Find where the given text appears and provide that cell's center as (x, y) coordinate. 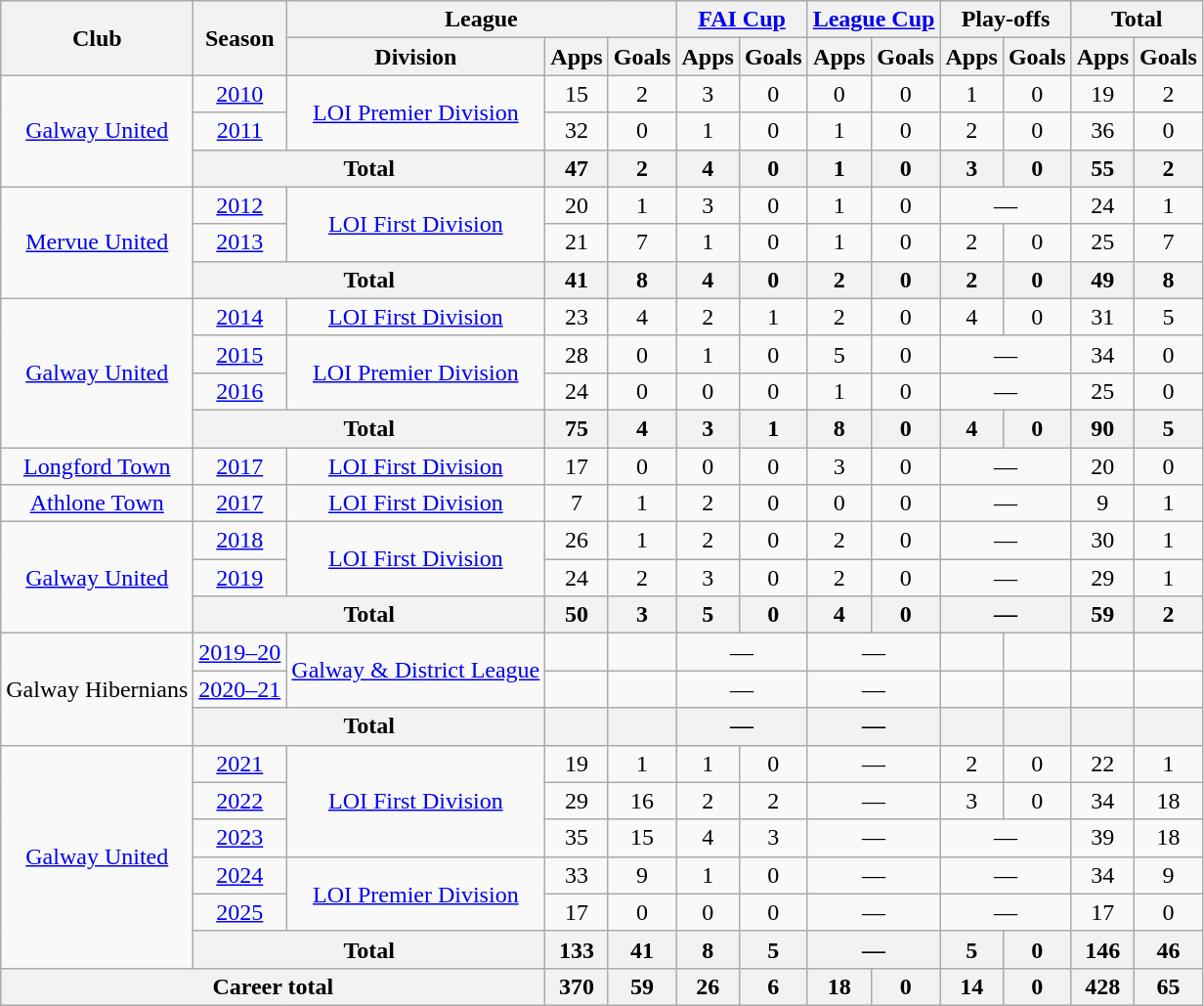
2025 (240, 912)
2022 (240, 801)
2014 (240, 317)
Season (240, 38)
Athlone Town (98, 503)
21 (577, 242)
22 (1102, 764)
428 (1102, 986)
6 (773, 986)
2020–21 (240, 689)
2019–20 (240, 652)
55 (1102, 168)
2024 (240, 875)
2013 (240, 242)
146 (1102, 949)
46 (1169, 949)
2010 (240, 94)
2021 (240, 764)
35 (577, 838)
FAI Cup (742, 20)
2011 (240, 131)
Galway & District League (416, 671)
Mervue United (98, 242)
14 (971, 986)
28 (577, 354)
75 (577, 428)
2015 (240, 354)
16 (642, 801)
2012 (240, 205)
33 (577, 875)
133 (577, 949)
31 (1102, 317)
League (481, 20)
47 (577, 168)
49 (1102, 280)
2019 (240, 578)
Galway Hibernians (98, 689)
65 (1169, 986)
2023 (240, 838)
Play-offs (1006, 20)
39 (1102, 838)
32 (577, 131)
370 (577, 986)
30 (1102, 541)
Club (98, 38)
90 (1102, 428)
23 (577, 317)
Career total (274, 986)
League Cup (874, 20)
Division (416, 57)
36 (1102, 131)
50 (577, 615)
2016 (240, 391)
Longford Town (98, 466)
2018 (240, 541)
